Return (X, Y) of the center of cell containing provided text 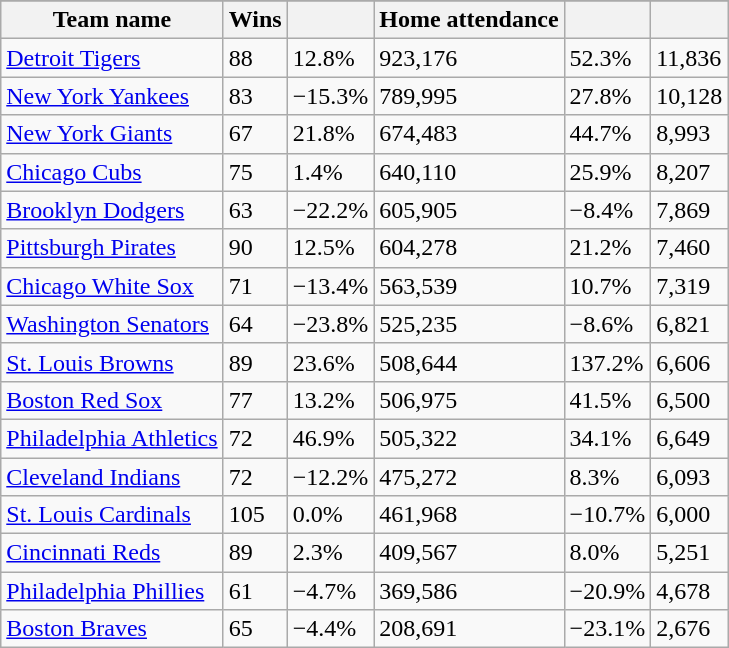
605,905 (469, 210)
Cincinnati Reds (112, 553)
Detroit Tigers (112, 58)
0.0% (330, 515)
46.9% (330, 438)
Boston Braves (112, 629)
2,676 (690, 629)
369,586 (469, 591)
65 (255, 629)
8,207 (690, 172)
6,093 (690, 477)
−13.4% (330, 286)
6,000 (690, 515)
90 (255, 248)
27.8% (608, 96)
923,176 (469, 58)
21.8% (330, 134)
789,995 (469, 96)
34.1% (608, 438)
New York Yankees (112, 96)
6,500 (690, 400)
12.8% (330, 58)
Wins (255, 20)
461,968 (469, 515)
525,235 (469, 324)
64 (255, 324)
88 (255, 58)
New York Giants (112, 134)
6,649 (690, 438)
−12.2% (330, 477)
2.3% (330, 553)
St. Louis Cardinals (112, 515)
77 (255, 400)
674,483 (469, 134)
5,251 (690, 553)
Philadelphia Phillies (112, 591)
7,460 (690, 248)
4,678 (690, 591)
7,319 (690, 286)
8.0% (608, 553)
409,567 (469, 553)
−15.3% (330, 96)
105 (255, 515)
−23.8% (330, 324)
Chicago Cubs (112, 172)
8.3% (608, 477)
12.5% (330, 248)
Brooklyn Dodgers (112, 210)
−23.1% (608, 629)
475,272 (469, 477)
10.7% (608, 286)
604,278 (469, 248)
−22.2% (330, 210)
563,539 (469, 286)
640,110 (469, 172)
83 (255, 96)
505,322 (469, 438)
41.5% (608, 400)
71 (255, 286)
6,821 (690, 324)
Washington Senators (112, 324)
−8.4% (608, 210)
−20.9% (608, 591)
52.3% (608, 58)
Pittsburgh Pirates (112, 248)
St. Louis Browns (112, 362)
63 (255, 210)
8,993 (690, 134)
Team name (112, 20)
−10.7% (608, 515)
508,644 (469, 362)
−4.7% (330, 591)
208,691 (469, 629)
Chicago White Sox (112, 286)
−8.6% (608, 324)
25.9% (608, 172)
23.6% (330, 362)
67 (255, 134)
44.7% (608, 134)
Boston Red Sox (112, 400)
506,975 (469, 400)
Cleveland Indians (112, 477)
13.2% (330, 400)
−4.4% (330, 629)
21.2% (608, 248)
6,606 (690, 362)
10,128 (690, 96)
Philadelphia Athletics (112, 438)
137.2% (608, 362)
61 (255, 591)
11,836 (690, 58)
75 (255, 172)
1.4% (330, 172)
Home attendance (469, 20)
7,869 (690, 210)
